Pinpoint the cell where the given text exists, returning its [X, Y] midpoint coordinate. 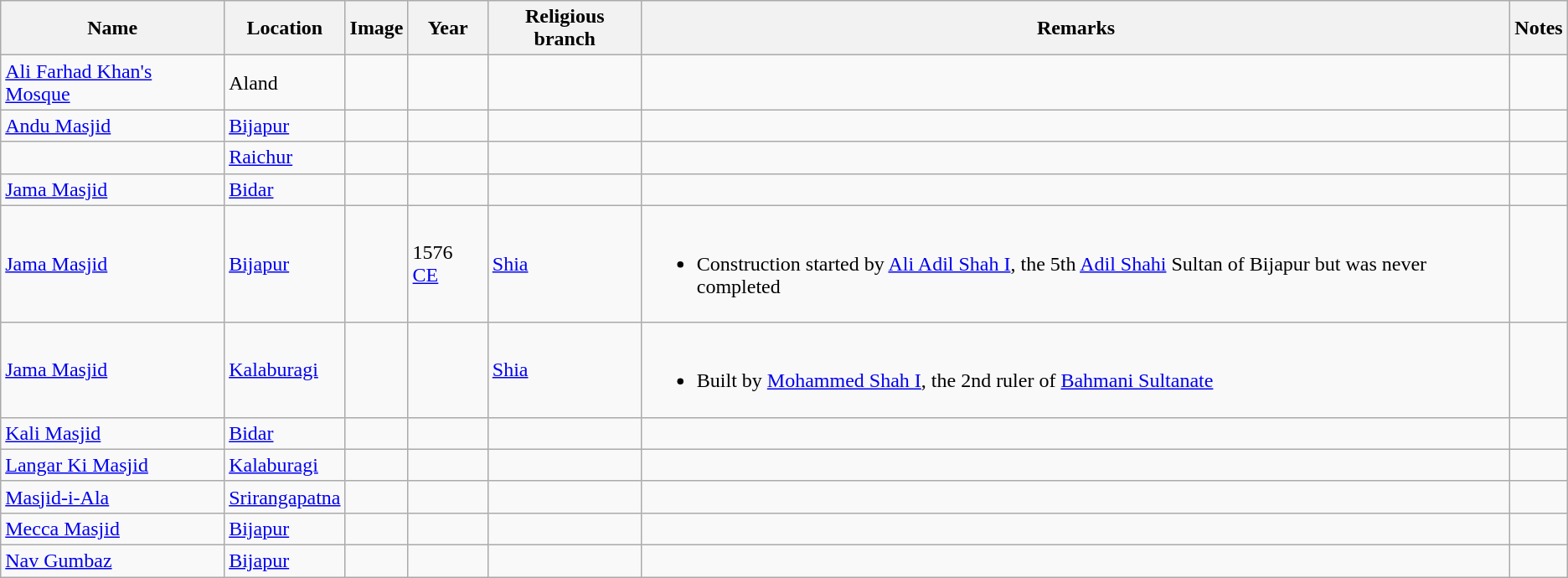
Langar Ki Masjid [112, 465]
Image [377, 28]
Construction started by Ali Adil Shah I, the 5th Adil Shahi Sultan of Bijapur but was never completed [1075, 264]
1576 CE [447, 264]
Aland [285, 82]
Name [112, 28]
Srirangapatna [285, 497]
Remarks [1075, 28]
Mecca Masjid [112, 529]
Raichur [285, 157]
Year [447, 28]
Location [285, 28]
Notes [1539, 28]
Masjid-i-Ala [112, 497]
Religious branch [565, 28]
Kali Masjid [112, 433]
Nav Gumbaz [112, 560]
Built by Mohammed Shah I, the 2nd ruler of Bahmani Sultanate [1075, 370]
Ali Farhad Khan's Mosque [112, 82]
Andu Masjid [112, 126]
